Capture the cell that displays the provided text and extract its [x, y] central coordinate. 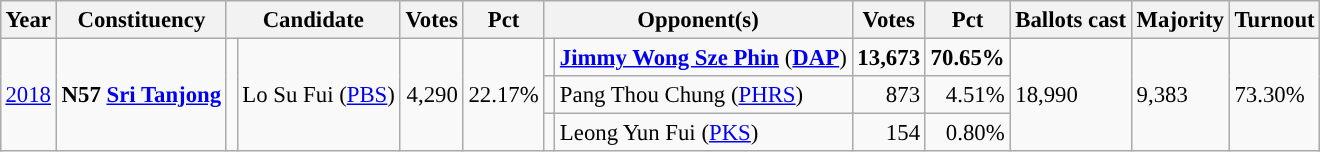
73.30% [1274, 94]
18,990 [1070, 94]
Candidate [313, 20]
4.51% [968, 95]
154 [888, 133]
22.17% [504, 94]
873 [888, 95]
N57 Sri Tanjong [141, 94]
Pang Thou Chung (PHRS) [704, 95]
70.65% [968, 57]
9,383 [1180, 94]
4,290 [432, 94]
Lo Su Fui (PBS) [318, 94]
Year [28, 20]
Turnout [1274, 20]
Jimmy Wong Sze Phin (DAP) [704, 57]
13,673 [888, 57]
Constituency [141, 20]
Ballots cast [1070, 20]
Majority [1180, 20]
Leong Yun Fui (PKS) [704, 133]
Opponent(s) [698, 20]
2018 [28, 94]
0.80% [968, 133]
